Return [x, y] of the center of cell containing provided text 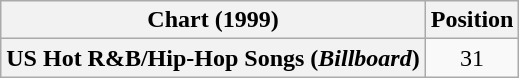
US Hot R&B/Hip-Hop Songs (Billboard) [213, 58]
Chart (1999) [213, 20]
Position [472, 20]
31 [472, 58]
